Determine the (X, Y) coordinate at the center of the cell enclosing the given text.  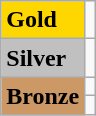
Silver (43, 58)
Bronze (43, 96)
Gold (43, 20)
